Determine the (x, y) coordinate at the center of the cell enclosing the given text.  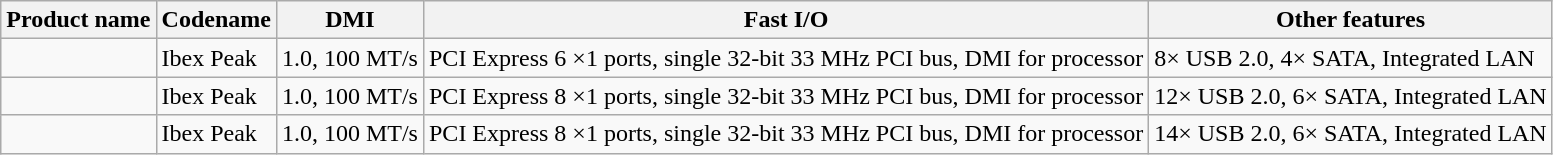
PCI Express 6 ×1 ports, single 32-bit 33 MHz PCI bus, DMI for processor (786, 58)
Codename (216, 20)
Fast I/O (786, 20)
Other features (1351, 20)
Product name (78, 20)
8× USB 2.0, 4× SATA, Integrated LAN (1351, 58)
12× USB 2.0, 6× SATA, Integrated LAN (1351, 96)
14× USB 2.0, 6× SATA, Integrated LAN (1351, 134)
DMI (350, 20)
